Determine the (X, Y) coordinate at the center of the cell enclosing the given text.  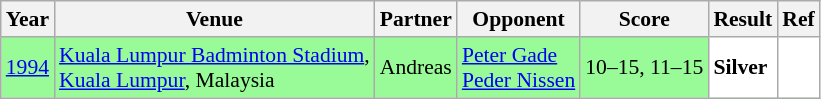
Result (742, 19)
Silver (742, 68)
10–15, 11–15 (644, 68)
Andreas (416, 68)
Kuala Lumpur Badminton Stadium,Kuala Lumpur, Malaysia (214, 68)
Opponent (518, 19)
Partner (416, 19)
Venue (214, 19)
Score (644, 19)
1994 (28, 68)
Peter Gade Peder Nissen (518, 68)
Year (28, 19)
Ref (798, 19)
